Find where the given text appears and provide that cell's center as [X, Y] coordinate. 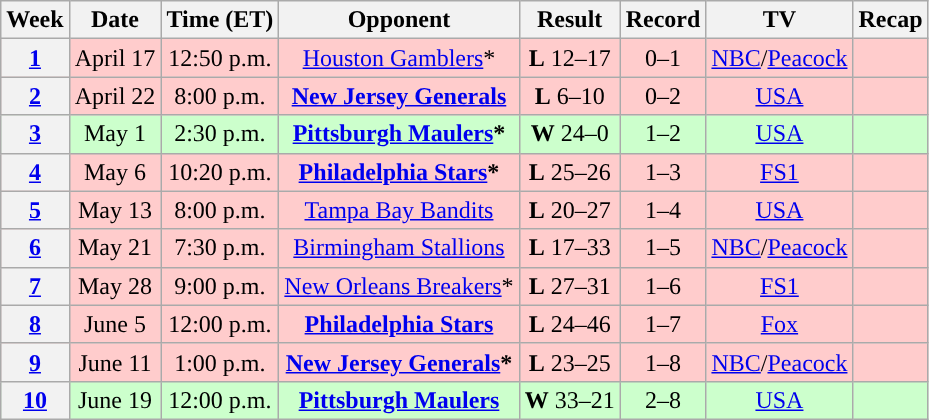
Birmingham Stallions [399, 248]
Opponent [399, 20]
4 [35, 172]
7:30 p.m. [220, 248]
New Orleans Breakers* [399, 286]
May 6 [115, 172]
May 28 [115, 286]
April 22 [115, 96]
Record [663, 20]
9 [35, 362]
May 1 [115, 134]
May 13 [115, 210]
1–7 [663, 324]
L 20–27 [570, 210]
TV [780, 20]
Recap [890, 20]
Date [115, 20]
L 23–25 [570, 362]
L 6–10 [570, 96]
L 27–31 [570, 286]
Houston Gamblers* [399, 58]
Result [570, 20]
L 25–26 [570, 172]
5 [35, 210]
Philadelphia Stars [399, 324]
2 [35, 96]
6 [35, 248]
1:00 p.m. [220, 362]
3 [35, 134]
W 24–0 [570, 134]
June 11 [115, 362]
1–4 [663, 210]
L 24–46 [570, 324]
Pittsburgh Maulers* [399, 134]
2–8 [663, 400]
1–5 [663, 248]
New Jersey Generals [399, 96]
L 17–33 [570, 248]
Tampa Bay Bandits [399, 210]
0–2 [663, 96]
1–3 [663, 172]
W 33–21 [570, 400]
9:00 p.m. [220, 286]
Philadelphia Stars* [399, 172]
1–8 [663, 362]
June 5 [115, 324]
2:30 p.m. [220, 134]
May 21 [115, 248]
April 17 [115, 58]
0–1 [663, 58]
June 19 [115, 400]
10 [35, 400]
8 [35, 324]
Time (ET) [220, 20]
7 [35, 286]
Pittsburgh Maulers [399, 400]
1–2 [663, 134]
1 [35, 58]
New Jersey Generals* [399, 362]
L 12–17 [570, 58]
Fox [780, 324]
12:50 p.m. [220, 58]
10:20 p.m. [220, 172]
1–6 [663, 286]
Week [35, 20]
